Search for the cell housing the specified text and yield its (X, Y) center coordinate. 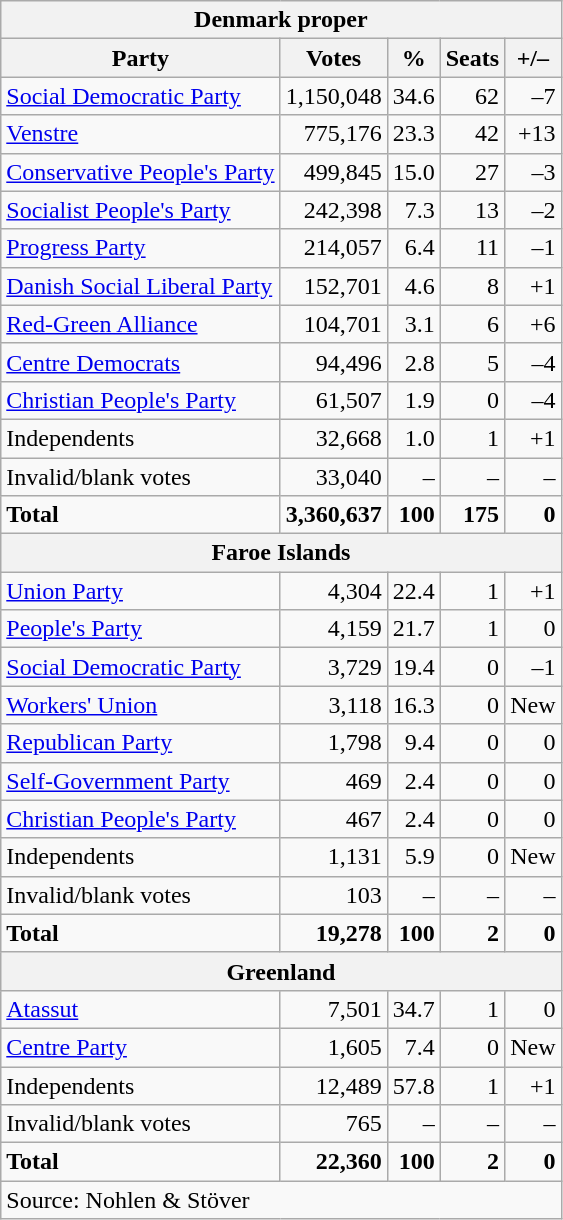
Party (140, 58)
15.0 (414, 172)
27 (472, 172)
4,159 (334, 629)
Greenland (281, 971)
Union Party (140, 591)
469 (334, 781)
1,150,048 (334, 96)
7,501 (334, 1009)
103 (334, 895)
–7 (533, 96)
3.1 (414, 324)
Denmark proper (281, 20)
12,489 (334, 1085)
8 (472, 286)
3,118 (334, 705)
5 (472, 362)
19.4 (414, 667)
4,304 (334, 591)
5.9 (414, 857)
62 (472, 96)
Self-Government Party (140, 781)
1,798 (334, 743)
6 (472, 324)
Centre Party (140, 1047)
16.3 (414, 705)
61,507 (334, 400)
Danish Social Liberal Party (140, 286)
Red-Green Alliance (140, 324)
Votes (334, 58)
22,360 (334, 1162)
+6 (533, 324)
104,701 (334, 324)
152,701 (334, 286)
57.8 (414, 1085)
Socialist People's Party (140, 210)
–3 (533, 172)
7.4 (414, 1047)
+13 (533, 134)
42 (472, 134)
775,176 (334, 134)
34.6 (414, 96)
1.0 (414, 438)
34.7 (414, 1009)
23.3 (414, 134)
2.8 (414, 362)
21.7 (414, 629)
9.4 (414, 743)
+/– (533, 58)
Atassut (140, 1009)
Workers' Union (140, 705)
175 (472, 515)
7.3 (414, 210)
1.9 (414, 400)
13 (472, 210)
1,131 (334, 857)
Source: Nohlen & Stöver (281, 1200)
22.4 (414, 591)
Conservative People's Party (140, 172)
Seats (472, 58)
Centre Democrats (140, 362)
1,605 (334, 1047)
94,496 (334, 362)
6.4 (414, 248)
Progress Party (140, 248)
467 (334, 819)
Republican Party (140, 743)
–2 (533, 210)
214,057 (334, 248)
Venstre (140, 134)
19,278 (334, 933)
765 (334, 1124)
33,040 (334, 477)
499,845 (334, 172)
32,668 (334, 438)
Faroe Islands (281, 553)
11 (472, 248)
3,729 (334, 667)
% (414, 58)
People's Party (140, 629)
3,360,637 (334, 515)
242,398 (334, 210)
4.6 (414, 286)
